Output the [x, y] coordinate of the center of the cell containing the given text.  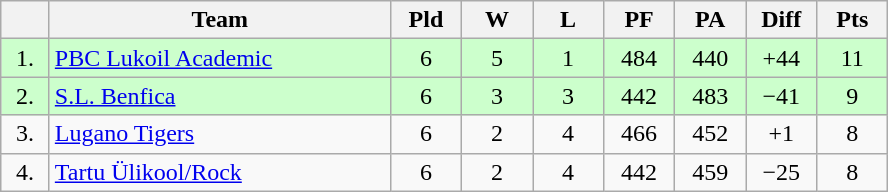
+1 [782, 134]
S.L. Benfica [220, 96]
1. [26, 58]
5 [496, 58]
W [496, 20]
Pld [426, 20]
459 [710, 172]
Tartu Ülikool/Rock [220, 172]
483 [710, 96]
9 [852, 96]
Pts [852, 20]
4. [26, 172]
+44 [782, 58]
466 [640, 134]
PBC Lukoil Academic [220, 58]
Team [220, 20]
440 [710, 58]
−25 [782, 172]
−41 [782, 96]
3. [26, 134]
Diff [782, 20]
L [568, 20]
PA [710, 20]
11 [852, 58]
Lugano Tigers [220, 134]
2. [26, 96]
1 [568, 58]
PF [640, 20]
484 [640, 58]
452 [710, 134]
